Pinpoint the cell where the given text exists, returning its (X, Y) midpoint coordinate. 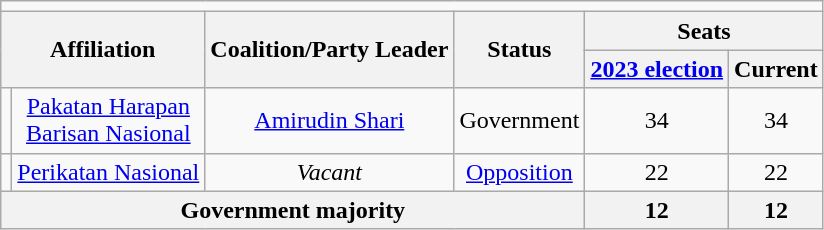
Government (520, 120)
Seats (704, 31)
2023 election (657, 69)
Status (520, 50)
Perikatan Nasional (108, 172)
Coalition/Party Leader (330, 50)
Vacant (330, 172)
Pakatan HarapanBarisan Nasional (108, 120)
Affiliation (103, 50)
Opposition (520, 172)
Government majority (293, 210)
Amirudin Shari (330, 120)
Current (776, 69)
